Return (X, Y) of the center of cell containing provided text 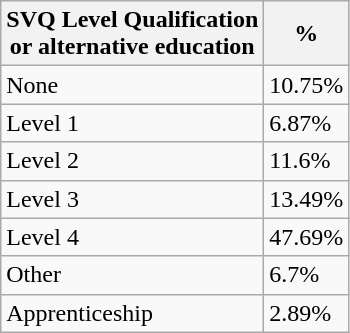
Level 2 (132, 161)
SVQ Level Qualification or alternative education (132, 34)
6.7% (306, 275)
None (132, 85)
% (306, 34)
Level 4 (132, 237)
2.89% (306, 313)
6.87% (306, 123)
10.75% (306, 85)
47.69% (306, 237)
Apprenticeship (132, 313)
13.49% (306, 199)
Level 1 (132, 123)
Other (132, 275)
11.6% (306, 161)
Level 3 (132, 199)
